Output the (X, Y) coordinate of the center of the cell containing the given text.  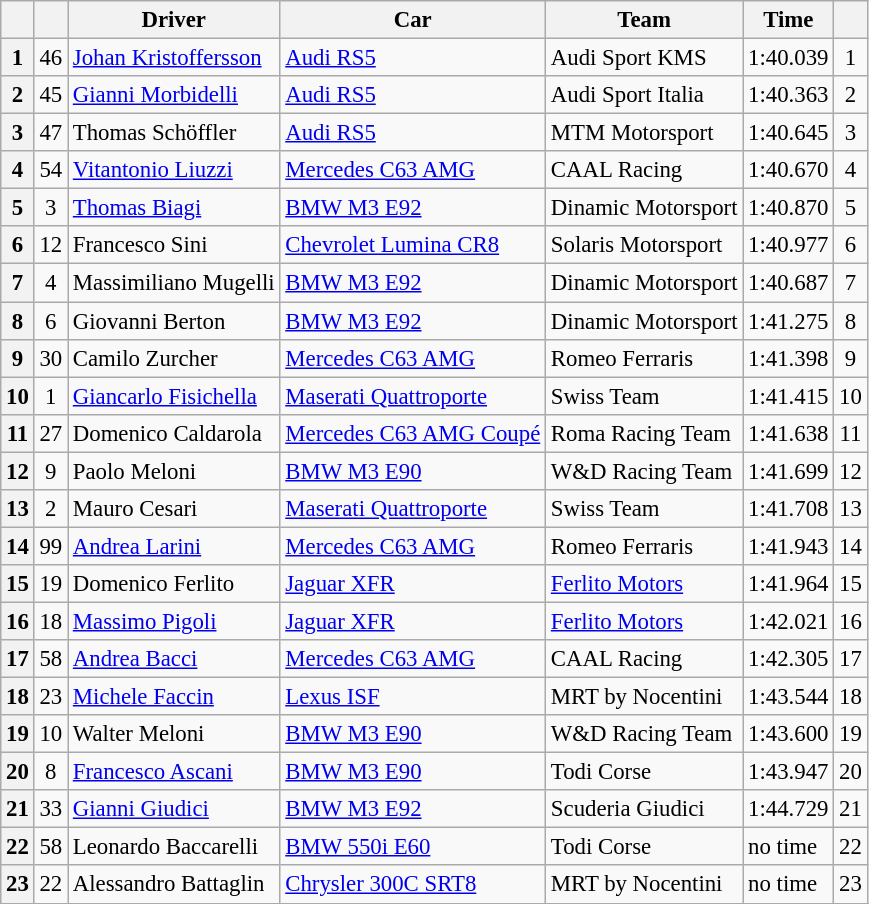
Thomas Biagi (174, 208)
Massimo Pigoli (174, 621)
1:43.600 (788, 734)
27 (50, 433)
Thomas Schöffler (174, 133)
Leonardo Baccarelli (174, 847)
46 (50, 58)
Walter Meloni (174, 734)
Gianni Morbidelli (174, 95)
1:42.305 (788, 659)
Andrea Bacci (174, 659)
Car (413, 20)
54 (50, 170)
Team (644, 20)
Alessandro Battaglin (174, 885)
1:43.947 (788, 772)
Massimiliano Mugelli (174, 283)
Michele Faccin (174, 697)
1:40.870 (788, 208)
1:40.363 (788, 95)
Scuderia Giudici (644, 809)
Gianni Giudici (174, 809)
Audi Sport Italia (644, 95)
Vitantonio Liuzzi (174, 170)
1:43.544 (788, 697)
Roma Racing Team (644, 433)
33 (50, 809)
Andrea Larini (174, 546)
1:41.398 (788, 358)
1:41.415 (788, 396)
1:44.729 (788, 809)
Time (788, 20)
1:41.708 (788, 509)
47 (50, 133)
1:42.021 (788, 621)
1:40.977 (788, 245)
Lexus ISF (413, 697)
Mauro Cesari (174, 509)
Driver (174, 20)
45 (50, 95)
1:40.670 (788, 170)
1:40.039 (788, 58)
Domenico Caldarola (174, 433)
1:41.275 (788, 321)
Chevrolet Lumina CR8 (413, 245)
Francesco Sini (174, 245)
1:41.943 (788, 546)
Camilo Zurcher (174, 358)
BMW 550i E60 (413, 847)
Mercedes C63 AMG Coupé (413, 433)
MTM Motorsport (644, 133)
Johan Kristoffersson (174, 58)
1:40.687 (788, 283)
Solaris Motorsport (644, 245)
1:41.638 (788, 433)
99 (50, 546)
Paolo Meloni (174, 471)
1:41.699 (788, 471)
1:41.964 (788, 584)
Audi Sport KMS (644, 58)
Chrysler 300C SRT8 (413, 885)
Giovanni Berton (174, 321)
Domenico Ferlito (174, 584)
Francesco Ascani (174, 772)
1:40.645 (788, 133)
30 (50, 358)
Giancarlo Fisichella (174, 396)
